Return the (x, y) coordinate for the center point of the cell that contains the specified text.  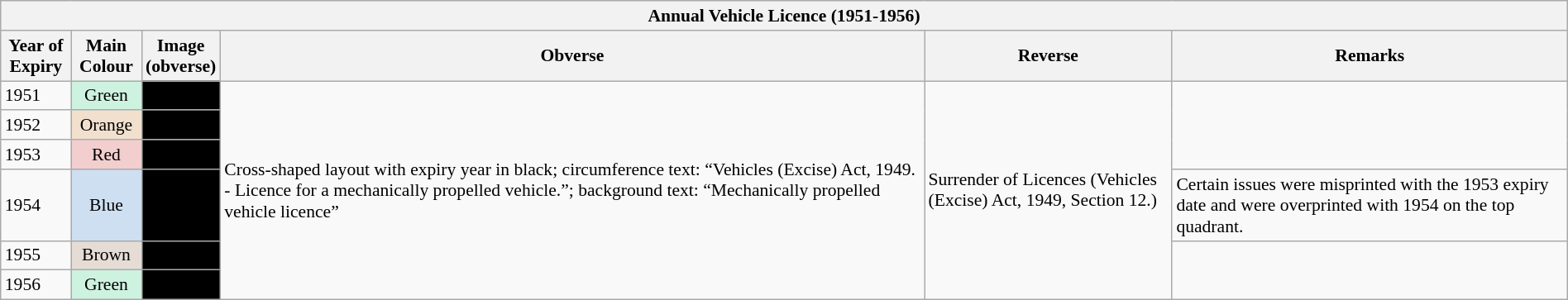
1952 (36, 126)
1953 (36, 155)
Blue (106, 205)
Image (obverse) (180, 56)
Surrender of Licences (Vehicles (Excise) Act, 1949, Section 12.) (1049, 190)
Obverse (572, 56)
Main Colour (106, 56)
1955 (36, 255)
Remarks (1370, 56)
Certain issues were misprinted with the 1953 expiry date and were overprinted with 1954 on the top quadrant. (1370, 205)
Brown (106, 255)
Reverse (1049, 56)
Red (106, 155)
1956 (36, 285)
1954 (36, 205)
Year of Expiry (36, 56)
Orange (106, 126)
Annual Vehicle Licence (1951-1956) (784, 16)
1951 (36, 96)
